For the text-containing cell, return its midpoint in (x, y) coordinate format. 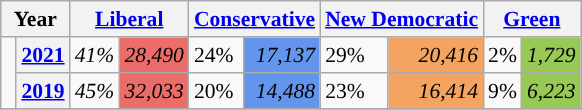
9% (502, 91)
17,137 (282, 55)
6,223 (552, 91)
28,490 (154, 55)
2021 (42, 55)
2% (502, 55)
41% (95, 55)
24% (216, 55)
Green (532, 19)
20,416 (436, 55)
Year (36, 19)
14,488 (282, 91)
New Democratic (402, 19)
20% (216, 91)
45% (95, 91)
2019 (42, 91)
Conservative (254, 19)
32,033 (154, 91)
16,414 (436, 91)
1,729 (552, 55)
Liberal (130, 19)
29% (354, 55)
23% (354, 91)
